Detect which cell encompasses the target text, then output its (X, Y) center coordinate. 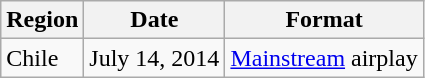
Mainstream airplay (324, 58)
July 14, 2014 (154, 58)
Format (324, 20)
Date (154, 20)
Region (42, 20)
Chile (42, 58)
